Extract the (X, Y) coordinate from the center of the cell holding the provided text.  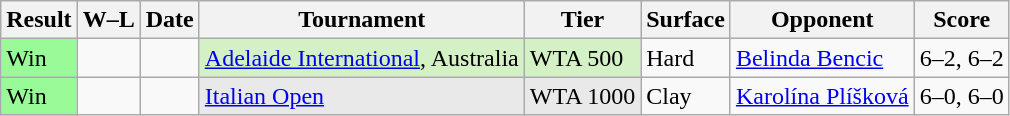
6–2, 6–2 (962, 58)
Opponent (822, 20)
W–L (108, 20)
WTA 500 (582, 58)
Tournament (362, 20)
Tier (582, 20)
Italian Open (362, 96)
Belinda Bencic (822, 58)
WTA 1000 (582, 96)
Karolína Plíšková (822, 96)
Result (39, 20)
Adelaide International, Australia (362, 58)
6–0, 6–0 (962, 96)
Score (962, 20)
Surface (686, 20)
Clay (686, 96)
Date (170, 20)
Hard (686, 58)
